Extract the [X, Y] coordinate from the center of the cell holding the provided text.  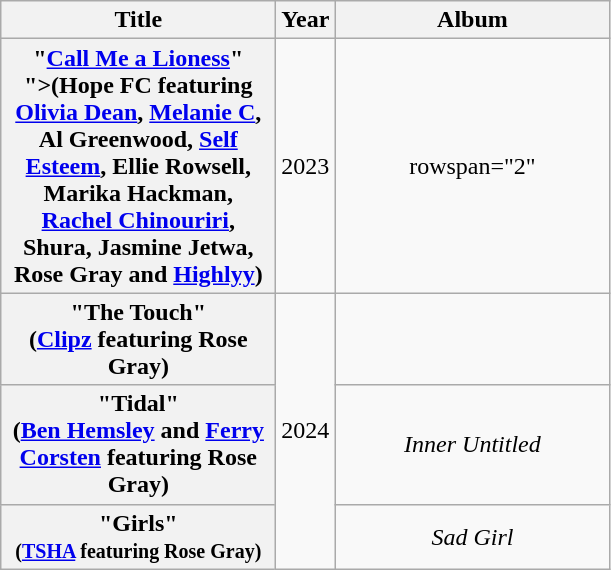
Inner Untitled [472, 444]
2024 [306, 431]
Year [306, 20]
Title [138, 20]
"Girls" (TSHA featuring Rose Gray) [138, 536]
Sad Girl [472, 536]
rowspan="2" [472, 166]
"Tidal" (Ben Hemsley and Ferry Corsten featuring Rose Gray) [138, 444]
2023 [306, 166]
"The Touch" (Clipz featuring Rose Gray) [138, 339]
Album [472, 20]
